Pinpoint the cell where the given text exists, returning its (X, Y) midpoint coordinate. 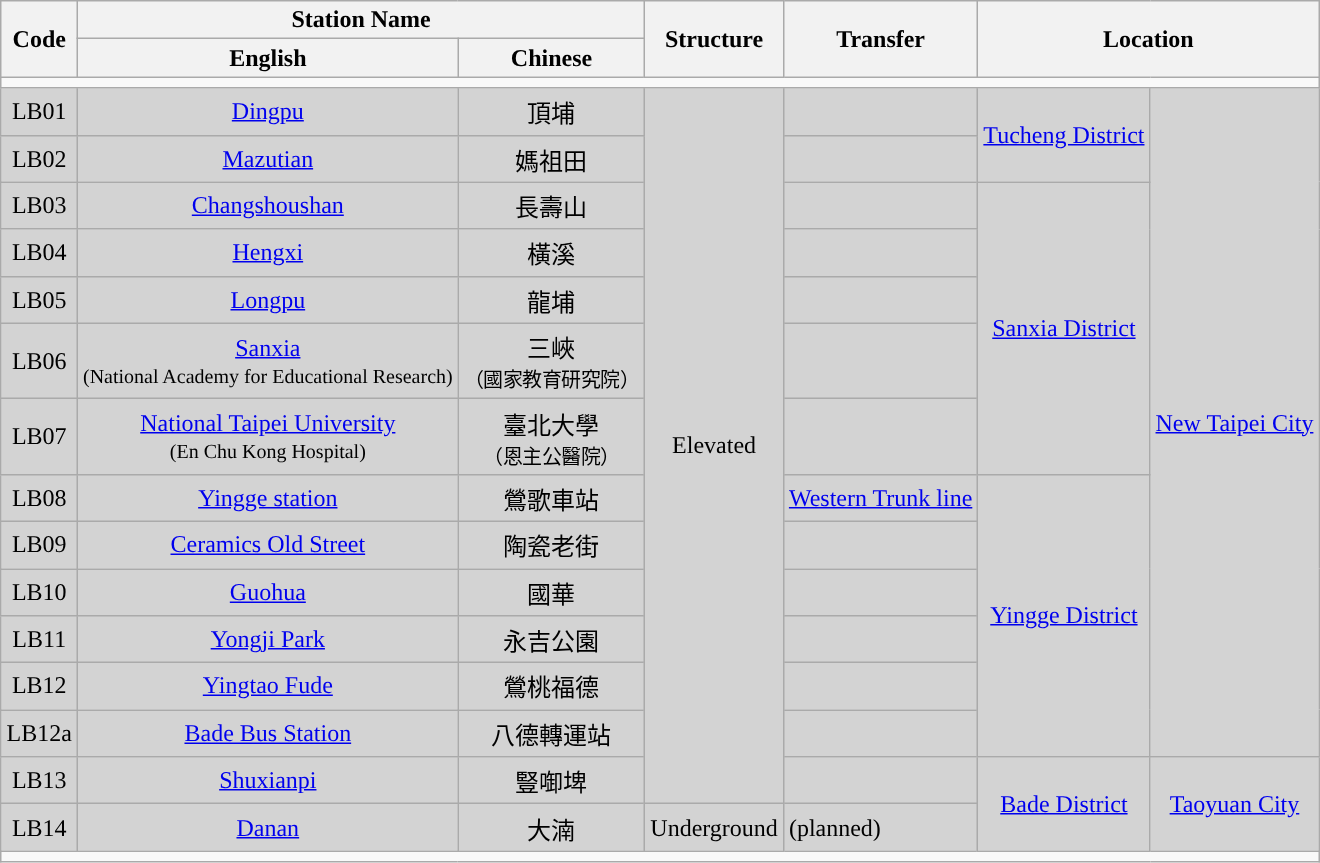
LB12 (39, 686)
長壽山 (552, 206)
Sanxia(National Academy for Educational Research) (268, 361)
LB07 (39, 437)
Structure (714, 39)
Longpu (268, 300)
Taoyuan City (1234, 804)
Dingpu (268, 112)
LB05 (39, 300)
Chinese (552, 58)
LB09 (39, 544)
Bade Bus Station (268, 734)
Underground (714, 828)
Location (1148, 39)
Yingge station (268, 498)
LB04 (39, 252)
橫溪 (552, 252)
Danan (268, 828)
國華 (552, 592)
Changshoushan (268, 206)
Guohua (268, 592)
LB13 (39, 780)
永吉公園 (552, 640)
Yongji Park (268, 640)
Yingge District (1064, 615)
Ceramics Old Street (268, 544)
LB06 (39, 361)
National Taipei University(En Chu Kong Hospital) (268, 437)
大湳 (552, 828)
Bade District (1064, 804)
Shuxianpi (268, 780)
八德轉運站 (552, 734)
Mazutian (268, 158)
Transfer (880, 39)
媽祖田 (552, 158)
三峽（國家教育研究院） (552, 361)
English (268, 58)
LB12a (39, 734)
New Taipei City (1234, 422)
Yingtao Fude (268, 686)
(planned) (880, 828)
鶯桃福德 (552, 686)
LB11 (39, 640)
Elevated (714, 446)
臺北大學（恩主公醫院） (552, 437)
LB10 (39, 592)
LB01 (39, 112)
鶯歌車站 (552, 498)
Code (39, 39)
Tucheng District (1064, 135)
LB03 (39, 206)
Station Name (360, 20)
Sanxia District (1064, 328)
豎啣埤 (552, 780)
頂埔 (552, 112)
Western Trunk line (880, 498)
陶瓷老街 (552, 544)
LB14 (39, 828)
Hengxi (268, 252)
龍埔 (552, 300)
LB02 (39, 158)
LB08 (39, 498)
